Capture the cell that displays the provided text and extract its [x, y] central coordinate. 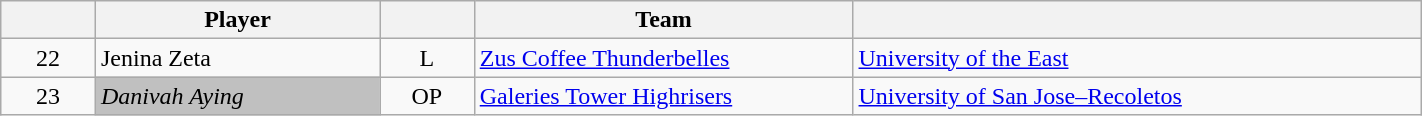
Galeries Tower Highrisers [664, 96]
Danivah Aying [237, 96]
23 [48, 96]
L [428, 58]
University of San Jose–Recoletos [1137, 96]
Team [664, 20]
University of the East [1137, 58]
Jenina Zeta [237, 58]
22 [48, 58]
OP [428, 96]
Player [237, 20]
Zus Coffee Thunderbelles [664, 58]
